Pinpoint the cell where the given text exists, returning its (x, y) midpoint coordinate. 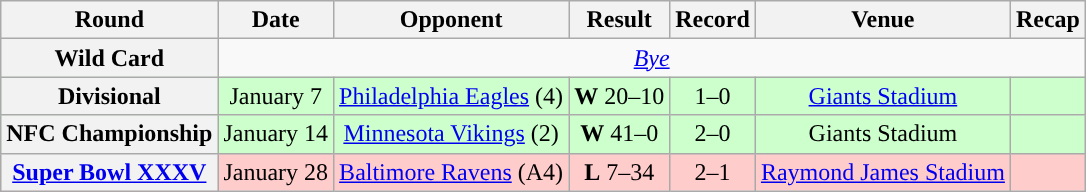
Minnesota Vikings (2) (452, 134)
2–1 (713, 172)
Result (620, 20)
Wild Card (110, 58)
Recap (1048, 20)
Opponent (452, 20)
Date (276, 20)
Philadelphia Eagles (4) (452, 96)
Round (110, 20)
W 20–10 (620, 96)
L 7–34 (620, 172)
January 28 (276, 172)
NFC Championship (110, 134)
Raymond James Stadium (882, 172)
2–0 (713, 134)
Divisional (110, 96)
Bye (652, 58)
Venue (882, 20)
Baltimore Ravens (A4) (452, 172)
Super Bowl XXXV (110, 172)
1–0 (713, 96)
W 41–0 (620, 134)
Record (713, 20)
January 7 (276, 96)
January 14 (276, 134)
